Identify which cell holds the provided text, then report its [X, Y] central coordinate. 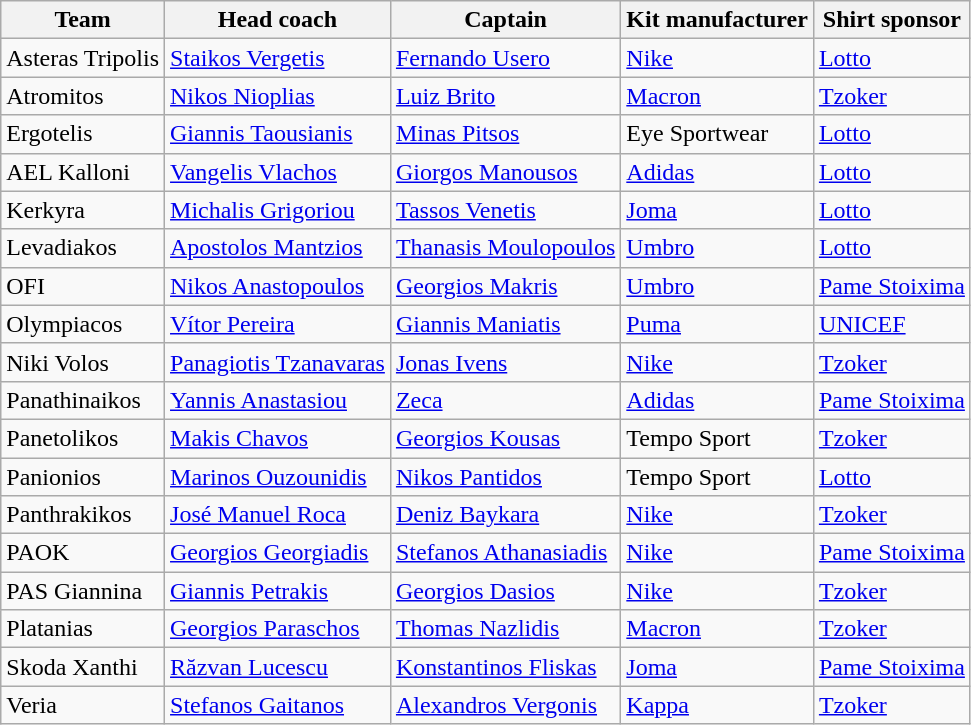
AEL Kalloni [83, 172]
Yannis Anastasiou [278, 400]
Panagiotis Tzanavaras [278, 362]
Levadiakos [83, 248]
Deniz Baykara [505, 515]
Kit manufacturer [718, 20]
Minas Pitsos [505, 134]
Staikos Vergetis [278, 58]
Georgios Dasios [505, 591]
Niki Volos [83, 362]
Makis Chavos [278, 438]
Olympiacos [83, 324]
PAOK [83, 553]
Stefanos Athanasiadis [505, 553]
Vítor Pereira [278, 324]
Captain [505, 20]
Nikos Anastopoulos [278, 286]
Thanasis Moulopoulos [505, 248]
Panthrakikos [83, 515]
Fernando Usero [505, 58]
Stefanos Gaitanos [278, 705]
Giannis Petrakis [278, 591]
Shirt sponsor [892, 20]
UNICEF [892, 324]
Michalis Grigoriou [278, 210]
Panionios [83, 477]
Alexandros Vergonis [505, 705]
Giorgos Manousos [505, 172]
Platanias [83, 629]
Asteras Tripolis [83, 58]
Head coach [278, 20]
Kerkyra [83, 210]
Răzvan Lucescu [278, 667]
Georgios Paraschos [278, 629]
OFI [83, 286]
José Manuel Roca [278, 515]
Apostolos Mantzios [278, 248]
Nikos Pantidos [505, 477]
Georgios Makris [505, 286]
Zeca [505, 400]
Tassos Venetis [505, 210]
Skoda Xanthi [83, 667]
Georgios Georgiadis [278, 553]
Thomas Nazlidis [505, 629]
Panetolikos [83, 438]
Team [83, 20]
PAS Giannina [83, 591]
Veria [83, 705]
Puma [718, 324]
Vangelis Vlachos [278, 172]
Atromitos [83, 96]
Ergotelis [83, 134]
Giannis Maniatis [505, 324]
Kappa [718, 705]
Marinos Ouzounidis [278, 477]
Giannis Taousianis [278, 134]
Konstantinos Fliskas [505, 667]
Georgios Kousas [505, 438]
Jonas Ivens [505, 362]
Eye Sportwear [718, 134]
Nikos Nioplias [278, 96]
Luiz Brito [505, 96]
Panathinaikos [83, 400]
